Pinpoint the cell where the given text exists, returning its [X, Y] midpoint coordinate. 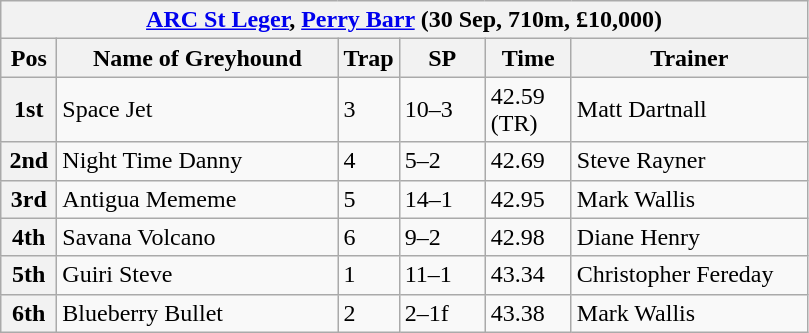
42.59 (TR) [528, 110]
Space Jet [198, 110]
4 [368, 161]
Savana Volcano [198, 237]
1st [29, 110]
Antigua Mememe [198, 199]
43.34 [528, 275]
5th [29, 275]
Pos [29, 58]
4th [29, 237]
9–2 [442, 237]
3rd [29, 199]
Time [528, 58]
SP [442, 58]
11–1 [442, 275]
42.95 [528, 199]
Blueberry Bullet [198, 313]
42.98 [528, 237]
43.38 [528, 313]
Christopher Fereday [689, 275]
3 [368, 110]
14–1 [442, 199]
Steve Rayner [689, 161]
ARC St Leger, Perry Barr (30 Sep, 710m, £10,000) [404, 20]
6th [29, 313]
Name of Greyhound [198, 58]
2–1f [442, 313]
Trainer [689, 58]
5–2 [442, 161]
Matt Dartnall [689, 110]
10–3 [442, 110]
42.69 [528, 161]
Diane Henry [689, 237]
5 [368, 199]
6 [368, 237]
1 [368, 275]
Trap [368, 58]
2nd [29, 161]
2 [368, 313]
Guiri Steve [198, 275]
Night Time Danny [198, 161]
